Pinpoint the cell where the given text exists, returning its [X, Y] midpoint coordinate. 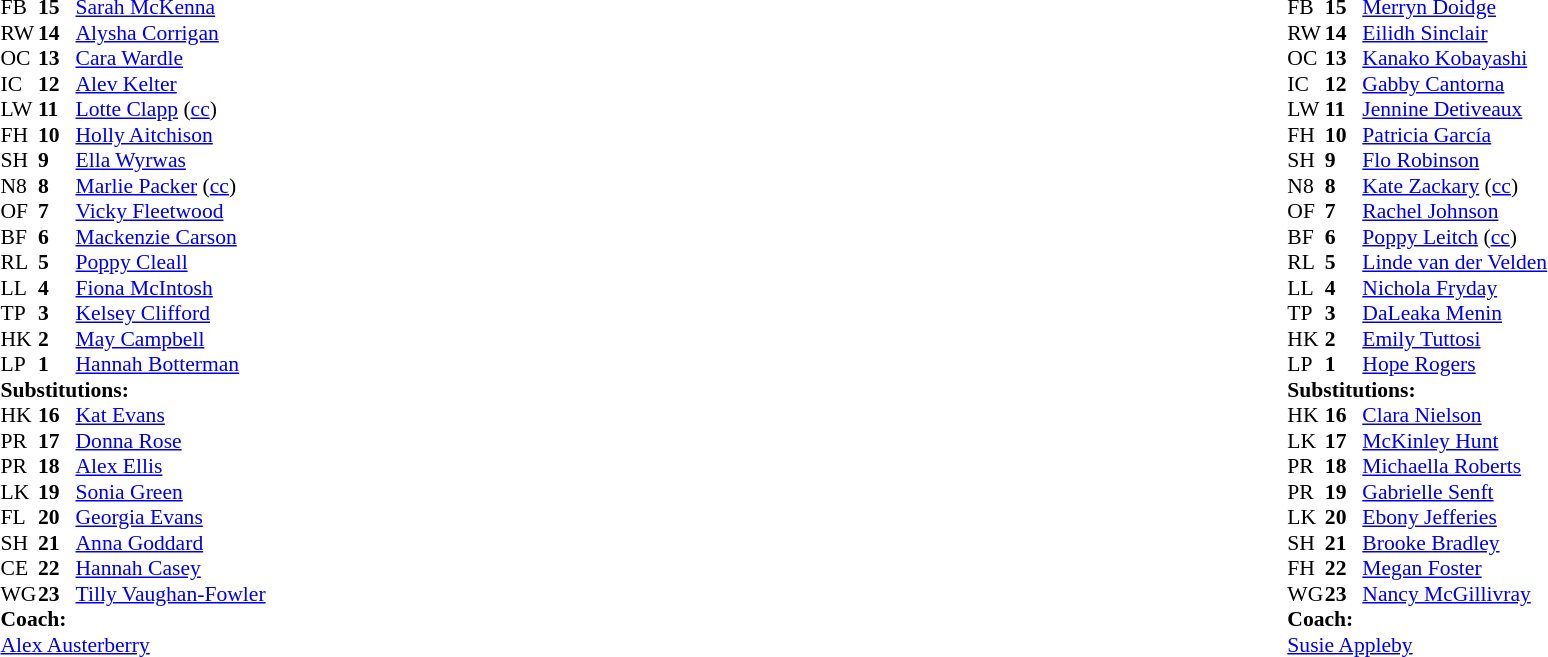
Ella Wyrwas [171, 161]
Linde van der Velden [1454, 263]
FL [19, 517]
Vicky Fleetwood [171, 211]
Hannah Casey [171, 569]
Kate Zackary (cc) [1454, 186]
Jennine Detiveaux [1454, 109]
McKinley Hunt [1454, 441]
May Campbell [171, 339]
Hannah Botterman [171, 365]
Kat Evans [171, 415]
Kelsey Clifford [171, 313]
Sonia Green [171, 492]
Flo Robinson [1454, 161]
Nancy McGillivray [1454, 594]
Kanako Kobayashi [1454, 59]
Georgia Evans [171, 517]
Clara Nielson [1454, 415]
Gabby Cantorna [1454, 84]
Mackenzie Carson [171, 237]
Fiona McIntosh [171, 288]
Marlie Packer (cc) [171, 186]
Hope Rogers [1454, 365]
Megan Foster [1454, 569]
CE [19, 569]
DaLeaka Menin [1454, 313]
Poppy Leitch (cc) [1454, 237]
Rachel Johnson [1454, 211]
Donna Rose [171, 441]
Emily Tuttosi [1454, 339]
Tilly Vaughan-Fowler [171, 594]
Alev Kelter [171, 84]
Holly Aitchison [171, 135]
Cara Wardle [171, 59]
Anna Goddard [171, 543]
Alysha Corrigan [171, 33]
Lotte Clapp (cc) [171, 109]
Brooke Bradley [1454, 543]
Ebony Jefferies [1454, 517]
Alex Ellis [171, 467]
Nichola Fryday [1454, 288]
Gabrielle Senft [1454, 492]
Eilidh Sinclair [1454, 33]
Patricia García [1454, 135]
Poppy Cleall [171, 263]
Michaella Roberts [1454, 467]
